Extract the [x, y] coordinate from the center of the cell holding the provided text.  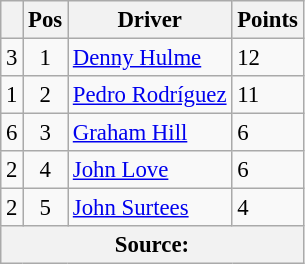
12 [268, 58]
11 [268, 95]
5 [46, 208]
John Surtees [150, 208]
Denny Hulme [150, 58]
Points [268, 20]
Graham Hill [150, 133]
John Love [150, 170]
Pedro Rodríguez [150, 95]
Source: [152, 245]
Pos [46, 20]
Driver [150, 20]
